Return the (X, Y) coordinate for the center point of the cell that contains the specified text.  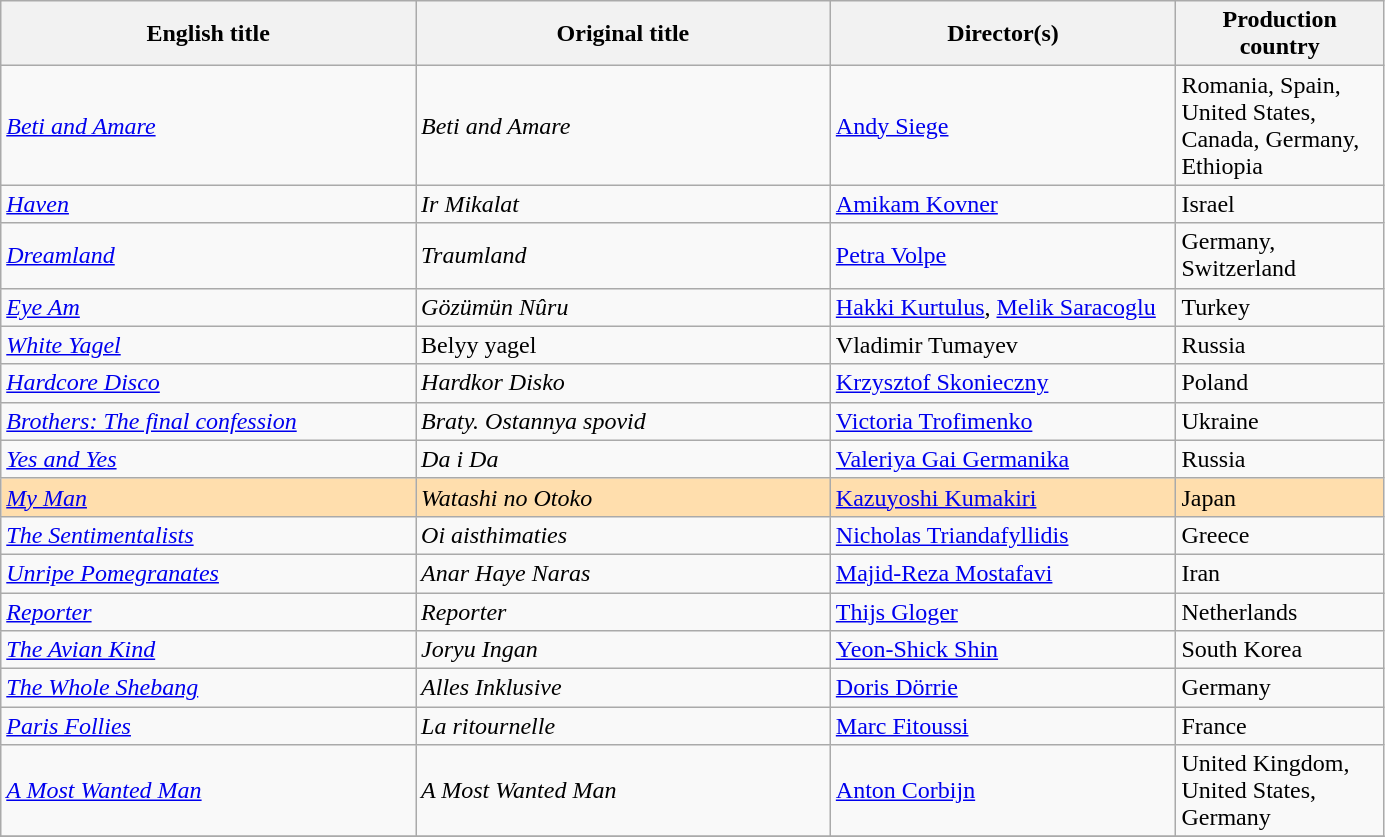
Gözümün Nûru (624, 307)
Amikam Kovner (1003, 204)
Anton Corbijn (1003, 791)
Iran (1280, 573)
Anar Haye Naras (624, 573)
Brothers: The final confession (208, 421)
English title (208, 34)
Israel (1280, 204)
Joryu Ingan (624, 650)
The Sentimentalists (208, 535)
The Whole Shebang (208, 688)
South Korea (1280, 650)
Ir Mikalat (624, 204)
Dreamland (208, 256)
Japan (1280, 497)
Paris Follies (208, 726)
Hakki Kurtulus, Melik Saracoglu (1003, 307)
Thijs Gloger (1003, 611)
Germany, Switzerland (1280, 256)
Belyy yagel (624, 345)
Haven (208, 204)
Original title (624, 34)
Yeon-Shick Shin (1003, 650)
Alles Inklusive (624, 688)
Nicholas Triandafyllidis (1003, 535)
Germany (1280, 688)
Yes and Yes (208, 459)
Greece (1280, 535)
La ritournelle (624, 726)
Production country (1280, 34)
Watashi no Otoko (624, 497)
Ukraine (1280, 421)
Vladimir Tumayev (1003, 345)
Victoria Trofimenko (1003, 421)
Hardkor Disko (624, 383)
Unripe Pomegranates (208, 573)
France (1280, 726)
Turkey (1280, 307)
Majid-Reza Mostafavi (1003, 573)
Romania, Spain, United States, Canada, Germany, Ethiopia (1280, 126)
Traumland (624, 256)
Braty. Ostannya spovid (624, 421)
United Kingdom, United States, Germany (1280, 791)
Da i Da (624, 459)
Director(s) (1003, 34)
Hardcore Disco (208, 383)
Krzysztof Skonieczny (1003, 383)
Oi aisthimaties (624, 535)
Petra Volpe (1003, 256)
Kazuyoshi Kumakiri (1003, 497)
Andy Siege (1003, 126)
My Man (208, 497)
Doris Dörrie (1003, 688)
White Yagel (208, 345)
Eye Am (208, 307)
The Avian Kind (208, 650)
Valeriya Gai Germanika (1003, 459)
Poland (1280, 383)
Netherlands (1280, 611)
Marc Fitoussi (1003, 726)
